Provide the (x, y) coordinate of the cell's center where the given text is located.  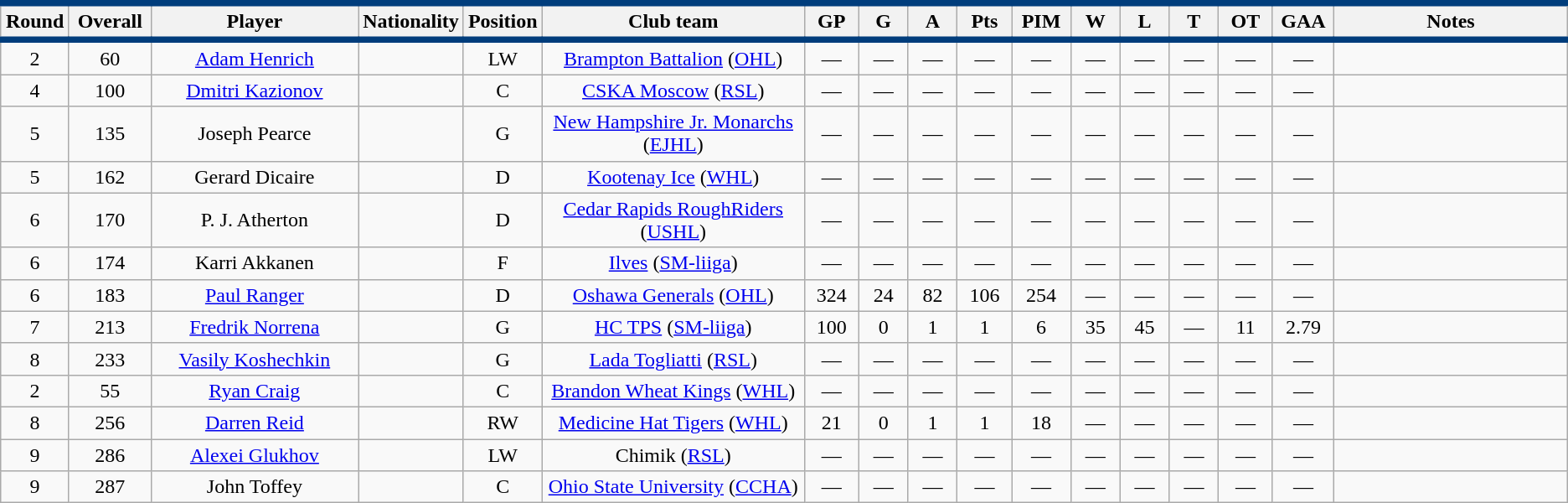
135 (110, 134)
286 (110, 455)
RW (503, 423)
GP (831, 22)
GAA (1303, 22)
Kootenay Ice (WHL) (673, 177)
Cedar Rapids RoughRiders (USHL) (673, 220)
254 (1041, 295)
21 (831, 423)
Lada Togliatti (RSL) (673, 359)
2.79 (1303, 327)
174 (110, 263)
183 (110, 295)
Player (255, 22)
Karri Akkanen (255, 263)
Ohio State University (CCHA) (673, 487)
L (1144, 22)
T (1194, 22)
Ilves (SM-liiga) (673, 263)
Round (35, 22)
324 (831, 295)
Pts (985, 22)
256 (110, 423)
New Hampshire Jr. Monarchs (EJHL) (673, 134)
John Toffey (255, 487)
35 (1096, 327)
W (1096, 22)
82 (933, 295)
162 (110, 177)
Joseph Pearce (255, 134)
Gerard Dicaire (255, 177)
Position (503, 22)
45 (1144, 327)
170 (110, 220)
Alexei Glukhov (255, 455)
Notes (1451, 22)
Club team (673, 22)
PIM (1041, 22)
Overall (110, 22)
Adam Henrich (255, 57)
A (933, 22)
HC TPS (SM-liiga) (673, 327)
287 (110, 487)
Nationality (411, 22)
Ryan Craig (255, 391)
F (503, 263)
213 (110, 327)
11 (1246, 327)
7 (35, 327)
55 (110, 391)
Vasily Koshechkin (255, 359)
Chimik (RSL) (673, 455)
OT (1246, 22)
106 (985, 295)
18 (1041, 423)
Brandon Wheat Kings (WHL) (673, 391)
Brampton Battalion (OHL) (673, 57)
Paul Ranger (255, 295)
Medicine Hat Tigers (WHL) (673, 423)
Oshawa Generals (OHL) (673, 295)
CSKA Moscow (RSL) (673, 91)
24 (883, 295)
Fredrik Norrena (255, 327)
4 (35, 91)
P. J. Atherton (255, 220)
233 (110, 359)
Dmitri Kazionov (255, 91)
Darren Reid (255, 423)
60 (110, 57)
